For the text-containing cell, return its midpoint in [x, y] coordinate format. 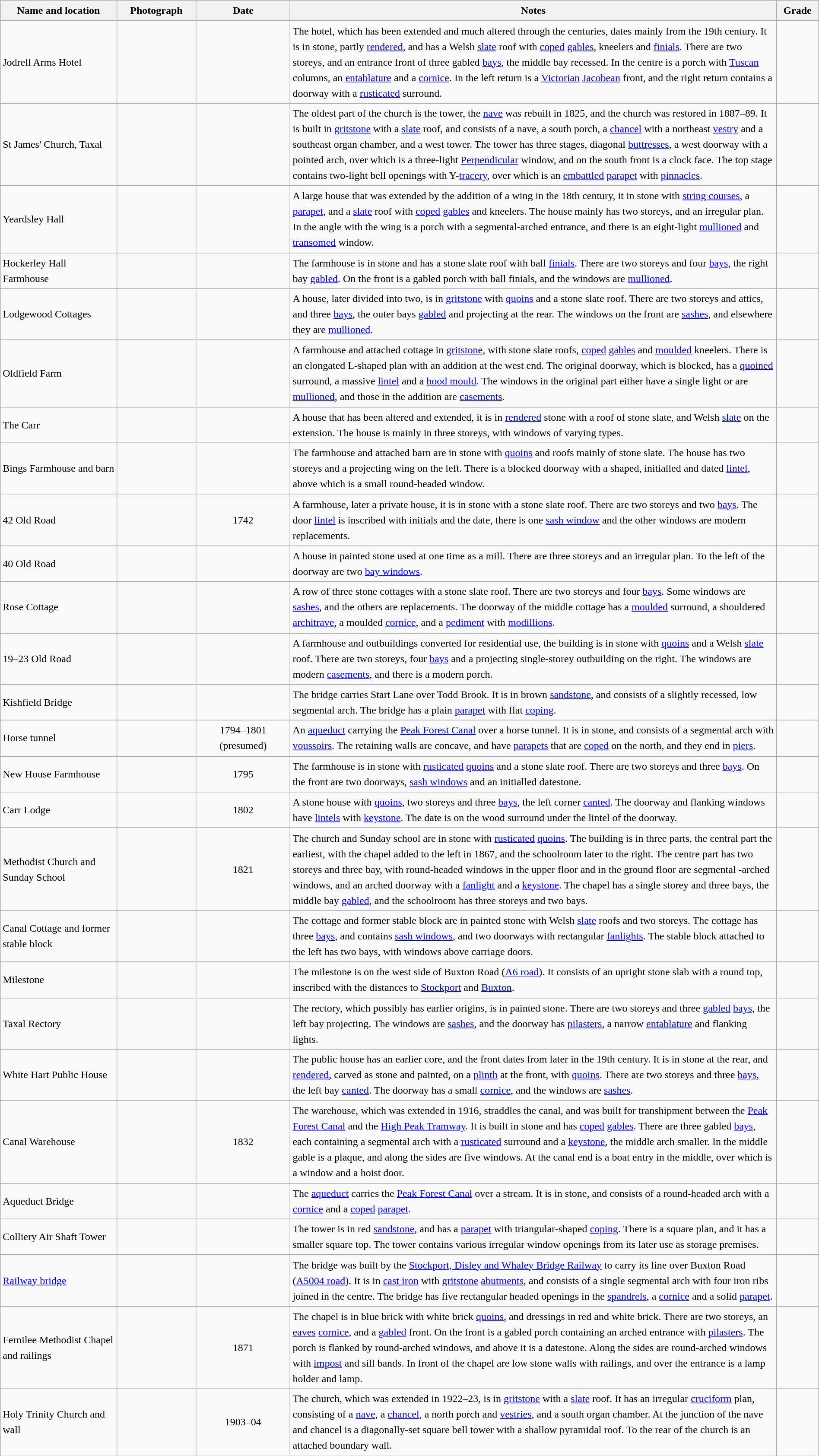
The aqueduct carries the Peak Forest Canal over a stream. It is in stone, and consists of a round-headed arch with a cornice and a coped parapet. [533, 1201]
Date [243, 10]
Aqueduct Bridge [59, 1201]
1802 [243, 810]
Bings Farmhouse and barn [59, 468]
Carr Lodge [59, 810]
40 Old Road [59, 563]
Lodgewood Cottages [59, 314]
Holy Trinity Church and wall [59, 1422]
Colliery Air Shaft Tower [59, 1237]
Rose Cottage [59, 607]
Name and location [59, 10]
Grade [797, 10]
Railway bridge [59, 1280]
New House Farmhouse [59, 774]
Canal Cottage and former stable block [59, 936]
St James' Church, Taxal [59, 144]
Jodrell Arms Hotel [59, 62]
42 Old Road [59, 520]
1832 [243, 1142]
19–23 Old Road [59, 659]
Hockerley Hall Farmhouse [59, 270]
Methodist Church and Sunday School [59, 869]
Milestone [59, 980]
1795 [243, 774]
Oldfield Farm [59, 373]
1821 [243, 869]
Canal Warehouse [59, 1142]
Fernilee Methodist Chapel and railings [59, 1348]
Photograph [156, 10]
Horse tunnel [59, 739]
White Hart Public House [59, 1075]
A house in painted stone used at one time as a mill. There are three storeys and an irregular plan. To the left of the doorway are two bay windows. [533, 563]
1871 [243, 1348]
The Carr [59, 425]
Notes [533, 10]
Taxal Rectory [59, 1024]
1794–1801 (presumed) [243, 739]
Yeardsley Hall [59, 219]
Kishfield Bridge [59, 702]
1903–04 [243, 1422]
1742 [243, 520]
